Capture the cell that displays the provided text and extract its [X, Y] central coordinate. 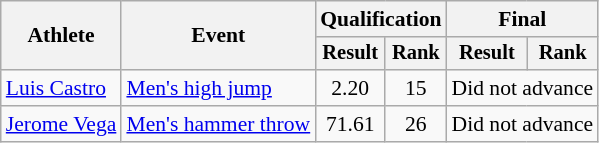
Athlete [62, 36]
26 [416, 124]
15 [416, 88]
Final [523, 19]
Men's hammer throw [218, 124]
2.20 [350, 88]
Jerome Vega [62, 124]
Qualification [380, 19]
Men's high jump [218, 88]
Event [218, 36]
Luis Castro [62, 88]
71.61 [350, 124]
